Pinpoint the cell where the given text exists, returning its (X, Y) midpoint coordinate. 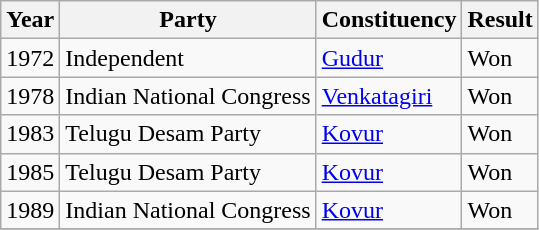
1972 (30, 58)
Year (30, 20)
1985 (30, 172)
Independent (188, 58)
1989 (30, 210)
1978 (30, 96)
Gudur (389, 58)
Result (500, 20)
Constituency (389, 20)
Venkatagiri (389, 96)
Party (188, 20)
1983 (30, 134)
